Search for the cell housing the specified text and yield its [X, Y] center coordinate. 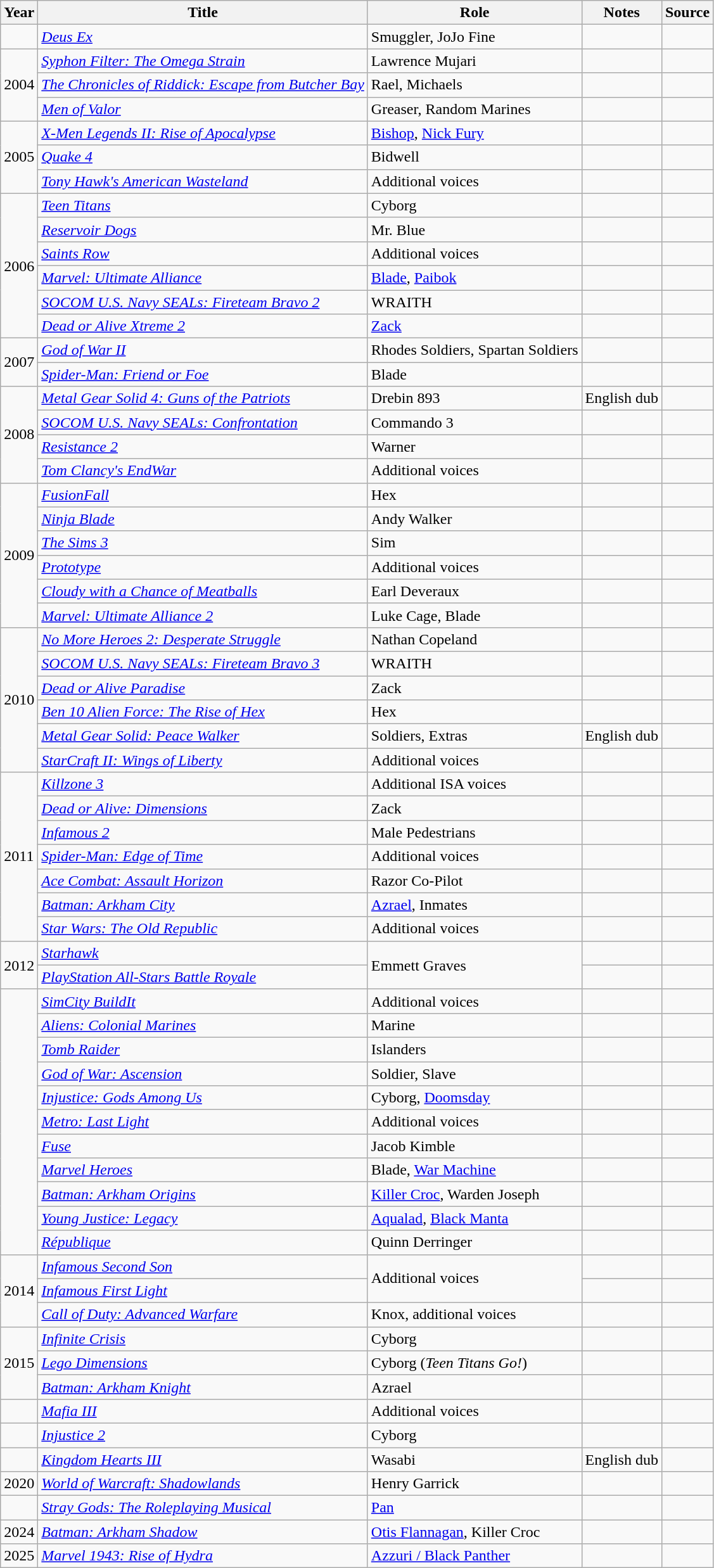
Young Justice: Legacy [203, 1218]
Smuggler, JoJo Fine [475, 37]
Spider-Man: Edge of Time [203, 857]
God of War: Ascension [203, 1074]
Soldiers, Extras [475, 736]
World of Warcraft: Shadowlands [203, 1484]
Resistance 2 [203, 447]
Star Wars: The Old Republic [203, 929]
Ninja Blade [203, 519]
Men of Valor [203, 109]
PlayStation All-Stars Battle Royale [203, 977]
Male Pedestrians [475, 832]
The Sims 3 [203, 543]
Dead or Alive: Dimensions [203, 808]
Quinn Derringer [475, 1242]
Infamous 2 [203, 832]
Henry Garrick [475, 1484]
Metal Gear Solid 4: Guns of the Patriots [203, 398]
2025 [19, 1556]
Spider-Man: Friend or Foe [203, 374]
Metro: Last Light [203, 1122]
Tomb Raider [203, 1049]
Dead or Alive Xtreme 2 [203, 326]
Warner [475, 447]
Otis Flannagan, Killer Croc [475, 1532]
Injustice 2 [203, 1435]
Source [687, 13]
Drebin 893 [475, 398]
Kingdom Hearts III [203, 1459]
Luke Cage, Blade [475, 615]
Batman: Arkham Shadow [203, 1532]
Greaser, Random Marines [475, 109]
Fuse [203, 1146]
2007 [19, 362]
Infinite Crisis [203, 1339]
Nathan Copeland [475, 639]
Injustice: Gods Among Us [203, 1098]
FusionFall [203, 495]
Marvel: Ultimate Alliance 2 [203, 615]
2024 [19, 1532]
Azzuri / Black Panther [475, 1556]
Infamous First Light [203, 1291]
Metal Gear Solid: Peace Walker [203, 736]
Additional ISA voices [475, 784]
SOCOM U.S. Navy SEALs: Fireteam Bravo 2 [203, 302]
Stray Gods: The Roleplaying Musical [203, 1508]
2008 [19, 435]
Prototype [203, 567]
Year [19, 13]
Islanders [475, 1049]
Reservoir Dogs [203, 229]
Syphon Filter: The Omega Strain [203, 61]
Role [475, 13]
Cyborg (Teen Titans Go!) [475, 1363]
2004 [19, 85]
Sim [475, 543]
2015 [19, 1363]
Deus Ex [203, 37]
Starhawk [203, 953]
Ace Combat: Assault Horizon [203, 881]
Saints Row [203, 253]
SOCOM U.S. Navy SEALs: Fireteam Bravo 3 [203, 663]
Blade, Paibok [475, 277]
SimCity BuildIt [203, 1001]
2012 [19, 965]
X-Men Legends II: Rise of Apocalypse [203, 133]
Mr. Blue [475, 229]
2011 [19, 857]
Marine [475, 1025]
Pan [475, 1508]
Title [203, 13]
Earl Deveraux [475, 591]
2006 [19, 265]
2005 [19, 157]
Jacob Kimble [475, 1146]
Lego Dimensions [203, 1363]
Marvel: Ultimate Alliance [203, 277]
Dead or Alive Paradise [203, 687]
Notes [622, 13]
Bidwell [475, 157]
Batman: Arkham Knight [203, 1387]
Killzone 3 [203, 784]
Commando 3 [475, 423]
No More Heroes 2: Desperate Struggle [203, 639]
StarCraft II: Wings of Liberty [203, 760]
Knox, additional voices [475, 1315]
Aqualad, Black Manta [475, 1218]
Azrael, Inmates [475, 905]
Quake 4 [203, 157]
Wasabi [475, 1459]
Rael, Michaels [475, 85]
2010 [19, 699]
Blade, War Machine [475, 1170]
Batman: Arkham City [203, 905]
Tony Hawk's American Wasteland [203, 181]
God of War II [203, 350]
2020 [19, 1484]
Ben 10 Alien Force: The Rise of Hex [203, 712]
SOCOM U.S. Navy SEALs: Confrontation [203, 423]
Marvel Heroes [203, 1170]
Teen Titans [203, 205]
2009 [19, 555]
Lawrence Mujari [475, 61]
Call of Duty: Advanced Warfare [203, 1315]
République [203, 1242]
Tom Clancy's EndWar [203, 471]
Blade [475, 374]
Rhodes Soldiers, Spartan Soldiers [475, 350]
Killer Croc, Warden Joseph [475, 1194]
Aliens: Colonial Marines [203, 1025]
Cloudy with a Chance of Meatballs [203, 591]
2014 [19, 1291]
Andy Walker [475, 519]
Infamous Second Son [203, 1266]
Cyborg, Doomsday [475, 1098]
Mafia III [203, 1411]
Batman: Arkham Origins [203, 1194]
Soldier, Slave [475, 1074]
Emmett Graves [475, 965]
Razor Co-Pilot [475, 881]
Marvel 1943: Rise of Hydra [203, 1556]
The Chronicles of Riddick: Escape from Butcher Bay [203, 85]
Bishop, Nick Fury [475, 133]
Azrael [475, 1387]
